Capture the cell that displays the provided text and extract its [X, Y] central coordinate. 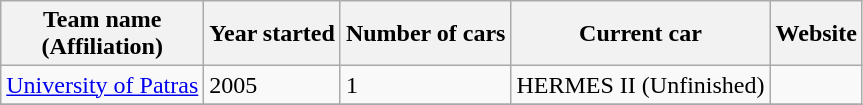
Team name(Affiliation) [102, 34]
University of Patras [102, 85]
2005 [272, 85]
Number of cars [426, 34]
Current car [640, 34]
HERMES II (Unfinished) [640, 85]
Year started [272, 34]
Website [816, 34]
1 [426, 85]
